Find where the given text appears and provide that cell's center as [x, y] coordinate. 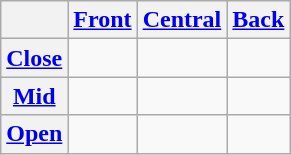
Open [34, 134]
Close [34, 58]
Central [182, 20]
Mid [34, 96]
Back [258, 20]
Front [102, 20]
